Return the (X, Y) coordinate for the center point of the cell that contains the specified text.  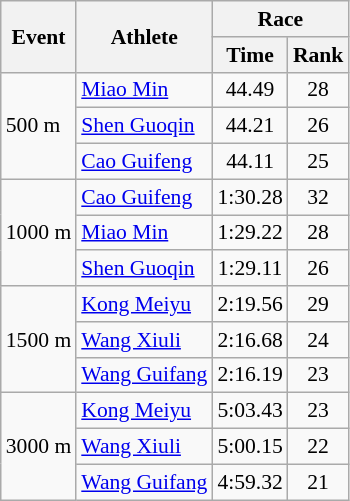
2:19.56 (250, 304)
500 m (38, 126)
25 (318, 162)
1500 m (38, 340)
22 (318, 447)
1:30.28 (250, 197)
44.21 (250, 126)
32 (318, 197)
1:29.22 (250, 233)
24 (318, 340)
29 (318, 304)
21 (318, 482)
5:00.15 (250, 447)
Time (250, 55)
1:29.11 (250, 269)
5:03.43 (250, 411)
Rank (318, 55)
2:16.19 (250, 375)
Athlete (144, 36)
3000 m (38, 446)
1000 m (38, 232)
Event (38, 36)
2:16.68 (250, 340)
44.11 (250, 162)
4:59.32 (250, 482)
44.49 (250, 90)
Race (280, 19)
